Pinpoint the cell where the given text exists, returning its (X, Y) midpoint coordinate. 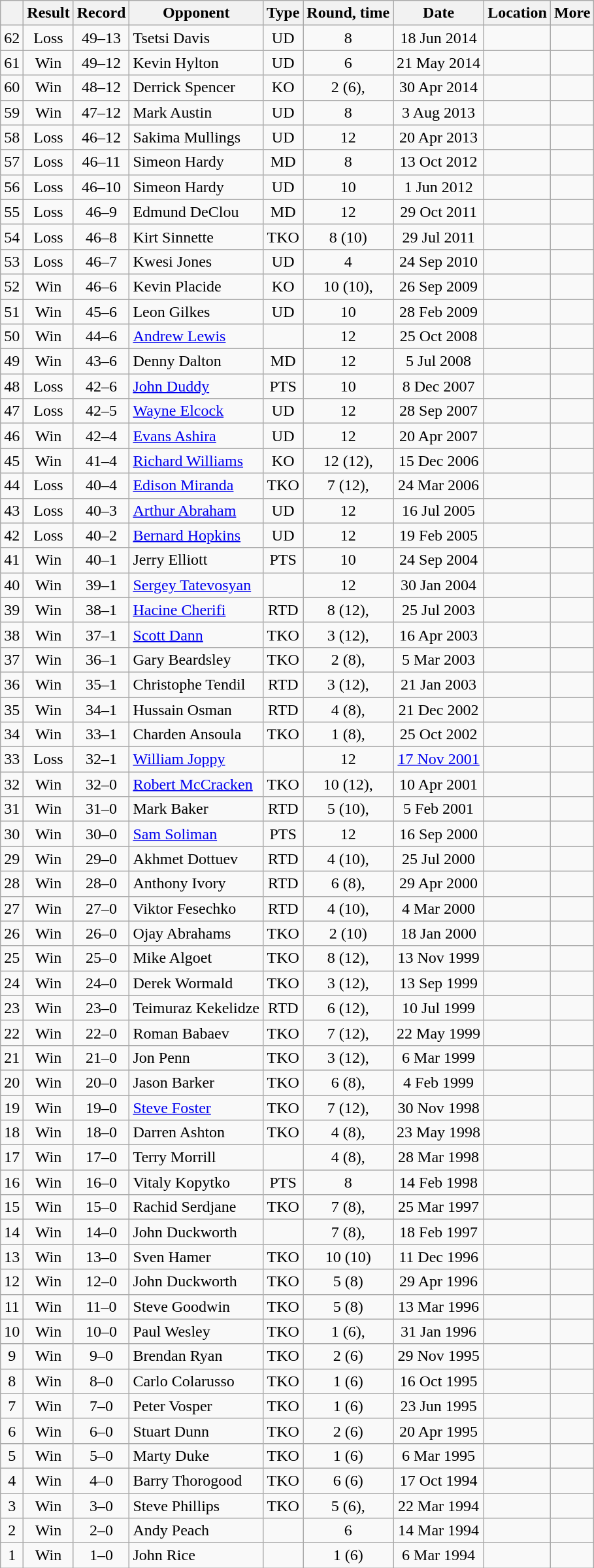
20 (12, 1082)
Carlo Colarusso (196, 1381)
6 Mar 1995 (439, 1456)
46–11 (101, 162)
32 (12, 784)
23 May 1998 (439, 1133)
29 Oct 2011 (439, 212)
Bernard Hopkins (196, 535)
25 Oct 2002 (439, 735)
28 (12, 884)
13 Mar 1996 (439, 1307)
6 (6) (348, 1480)
25 Mar 1997 (439, 1207)
Edmund DeClou (196, 212)
24 (12, 983)
Paul Wesley (196, 1331)
1 (12, 1556)
31 (12, 809)
Scott Dann (196, 635)
Roman Babaev (196, 1033)
10 (10), (348, 286)
Arthur Abraham (196, 510)
45–6 (101, 312)
Leon Gilkes (196, 312)
29 Nov 1995 (439, 1356)
24–0 (101, 983)
8 (10) (348, 237)
25 Jul 2000 (439, 859)
Steve Phillips (196, 1505)
15 Dec 2006 (439, 461)
3 (12, 1505)
25 (12, 958)
5 (10), (348, 809)
22 (12, 1033)
Derek Wormald (196, 983)
Opponent (196, 13)
25–0 (101, 958)
46–7 (101, 261)
29 Apr 2000 (439, 884)
7 (12, 1406)
Ojay Abrahams (196, 933)
14 (12, 1232)
2 (8), (348, 659)
Rachid Serdjane (196, 1207)
48–12 (101, 88)
10 Jul 1999 (439, 1008)
34–1 (101, 709)
36 (12, 684)
28 Sep 2007 (439, 411)
52 (12, 286)
46 (12, 436)
38 (12, 635)
Jerry Elliott (196, 560)
11–0 (101, 1307)
2–0 (101, 1531)
Peter Vosper (196, 1406)
20 Apr 1995 (439, 1431)
2 (10) (348, 933)
5 (6), (348, 1505)
Mike Algoet (196, 958)
Christophe Tendil (196, 684)
40–4 (101, 486)
Andrew Lewis (196, 337)
16–0 (101, 1182)
11 Dec 1996 (439, 1257)
23–0 (101, 1008)
Hacine Cherifi (196, 610)
John Duddy (196, 386)
22 May 1999 (439, 1033)
53 (12, 261)
13 (12, 1257)
5 Feb 2001 (439, 809)
58 (12, 137)
14 Feb 1998 (439, 1182)
47–12 (101, 112)
60 (12, 88)
1–0 (101, 1556)
Teimuraz Kekelidze (196, 1008)
5 Jul 2008 (439, 361)
17–0 (101, 1158)
30 Jan 2004 (439, 585)
5–0 (101, 1456)
Gary Beardsley (196, 659)
25 Jul 2003 (439, 610)
Derrick Spencer (196, 88)
12 (12), (348, 461)
29–0 (101, 859)
22 Mar 1994 (439, 1505)
5 Mar 2003 (439, 659)
61 (12, 63)
Sven Hamer (196, 1257)
49–12 (101, 63)
6 Mar 1994 (439, 1556)
Tsetsi Davis (196, 38)
48 (12, 386)
13–0 (101, 1257)
59 (12, 112)
33 (12, 759)
Sergey Tatevosyan (196, 585)
10 (12), (348, 784)
38–1 (101, 610)
46–9 (101, 212)
30 Nov 1998 (439, 1108)
Barry Thorogood (196, 1480)
19 (12, 1108)
24 Sep 2010 (439, 261)
30–0 (101, 834)
24 Mar 2006 (439, 486)
39–1 (101, 585)
Andy Peach (196, 1531)
12–0 (101, 1282)
Charden Ansoula (196, 735)
Edison Miranda (196, 486)
2 (6), (348, 88)
47 (12, 411)
Jason Barker (196, 1082)
William Joppy (196, 759)
9 (12, 1356)
6–0 (101, 1431)
15 (12, 1207)
21 (12, 1058)
Steve Foster (196, 1108)
20–0 (101, 1082)
Jon Penn (196, 1058)
14 Mar 1994 (439, 1531)
40 (12, 585)
7–0 (101, 1406)
Marty Duke (196, 1456)
21–0 (101, 1058)
John Rice (196, 1556)
Kwesi Jones (196, 261)
16 Sep 2000 (439, 834)
27–0 (101, 909)
18 (12, 1133)
32–0 (101, 784)
50 (12, 337)
34 (12, 735)
Robert McCracken (196, 784)
16 Apr 2003 (439, 635)
17 (12, 1158)
21 Jan 2003 (439, 684)
43–6 (101, 361)
Brendan Ryan (196, 1356)
13 Sep 1999 (439, 983)
19 Feb 2005 (439, 535)
37 (12, 659)
51 (12, 312)
21 May 2014 (439, 63)
29 (12, 859)
13 Oct 2012 (439, 162)
5 (12, 1456)
28 Mar 1998 (439, 1158)
4–0 (101, 1480)
42–5 (101, 411)
3–0 (101, 1505)
Anthony Ivory (196, 884)
49–13 (101, 38)
24 Sep 2004 (439, 560)
45 (12, 461)
16 Jul 2005 (439, 510)
Record (101, 13)
32–1 (101, 759)
36–1 (101, 659)
Mark Austin (196, 112)
29 Apr 1996 (439, 1282)
Terry Morrill (196, 1158)
46–12 (101, 137)
10–0 (101, 1331)
40–2 (101, 535)
9–0 (101, 1356)
1 (8), (348, 735)
Location (518, 13)
Type (284, 13)
41 (12, 560)
42–4 (101, 436)
20 Apr 2013 (439, 137)
28–0 (101, 884)
Sam Soliman (196, 834)
26 (12, 933)
1 Jun 2012 (439, 187)
28 Feb 2009 (439, 312)
17 Oct 1994 (439, 1480)
31–0 (101, 809)
33–1 (101, 735)
44–6 (101, 337)
44 (12, 486)
42–6 (101, 386)
Steve Goodwin (196, 1307)
Hussain Osman (196, 709)
42 (12, 535)
18–0 (101, 1133)
4 Mar 2000 (439, 909)
Richard Williams (196, 461)
31 Jan 1996 (439, 1331)
Darren Ashton (196, 1133)
23 (12, 1008)
17 Nov 2001 (439, 759)
46–6 (101, 286)
37–1 (101, 635)
40–3 (101, 510)
20 Apr 2007 (439, 436)
46–10 (101, 187)
Date (439, 13)
1 (6), (348, 1331)
62 (12, 38)
40–1 (101, 560)
46–8 (101, 237)
Denny Dalton (196, 361)
27 (12, 909)
4 Feb 1999 (439, 1082)
19–0 (101, 1108)
23 Jun 1995 (439, 1406)
15–0 (101, 1207)
26 Sep 2009 (439, 286)
8–0 (101, 1381)
14–0 (101, 1232)
30 Apr 2014 (439, 88)
35–1 (101, 684)
10 Apr 2001 (439, 784)
Mark Baker (196, 809)
Kevin Placide (196, 286)
Evans Ashira (196, 436)
Vitaly Kopytko (196, 1182)
22–0 (101, 1033)
43 (12, 510)
Round, time (348, 13)
Sakima Mullings (196, 137)
39 (12, 610)
10 (10) (348, 1257)
57 (12, 162)
54 (12, 237)
More (572, 13)
55 (12, 212)
21 Dec 2002 (439, 709)
18 Jan 2000 (439, 933)
26–0 (101, 933)
2 (12, 1531)
18 Feb 1997 (439, 1232)
30 (12, 834)
Akhmet Dottuev (196, 859)
Kevin Hylton (196, 63)
25 Oct 2008 (439, 337)
29 Jul 2011 (439, 237)
6 (12), (348, 1008)
41–4 (101, 461)
6 Mar 1999 (439, 1058)
Wayne Elcock (196, 411)
49 (12, 361)
16 Oct 1995 (439, 1381)
3 Aug 2013 (439, 112)
Viktor Fesechko (196, 909)
Stuart Dunn (196, 1431)
35 (12, 709)
16 (12, 1182)
56 (12, 187)
18 Jun 2014 (439, 38)
8 Dec 2007 (439, 386)
13 Nov 1999 (439, 958)
11 (12, 1307)
Kirt Sinnette (196, 237)
Result (48, 13)
